Extract the [x, y] coordinate from the center of the cell holding the provided text.  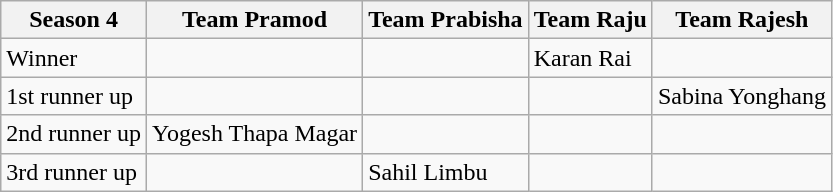
Team Prabisha [446, 20]
Team Pramod [254, 20]
Season 4 [74, 20]
Karan Rai [590, 58]
Sabina Yonghang [742, 96]
Team Raju [590, 20]
3rd runner up [74, 172]
Winner [74, 58]
1st runner up [74, 96]
Sahil Limbu [446, 172]
Yogesh Thapa Magar [254, 134]
2nd runner up [74, 134]
Team Rajesh [742, 20]
